Locate the cell with the specified text and output its (x, y) center coordinate. 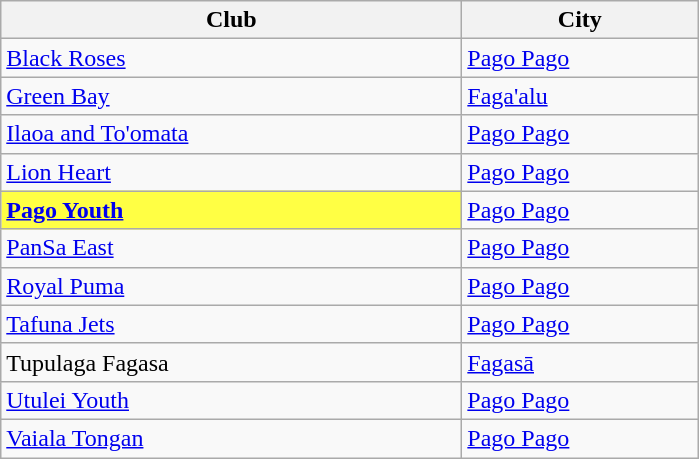
Lion Heart (232, 172)
Vaiala Tongan (232, 438)
Faga'alu (580, 96)
Ilaoa and To'omata (232, 134)
Club (232, 20)
Tafuna Jets (232, 324)
Royal Puma (232, 286)
Green Bay (232, 96)
City (580, 20)
PanSa East (232, 248)
Black Roses (232, 58)
Fagasā (580, 362)
Pago Youth (232, 210)
Utulei Youth (232, 400)
Tupulaga Fagasa (232, 362)
